Return the [X, Y] coordinate for the center point of the cell that contains the specified text.  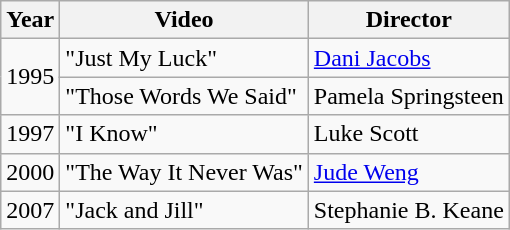
Luke Scott [408, 134]
Year [30, 20]
Jude Weng [408, 172]
Pamela Springsteen [408, 96]
"I Know" [184, 134]
Video [184, 20]
"Those Words We Said" [184, 96]
Director [408, 20]
"Just My Luck" [184, 58]
1997 [30, 134]
1995 [30, 77]
2007 [30, 210]
2000 [30, 172]
"Jack and Jill" [184, 210]
"The Way It Never Was" [184, 172]
Stephanie B. Keane [408, 210]
Dani Jacobs [408, 58]
